Identify which cell holds the provided text, then report its [x, y] central coordinate. 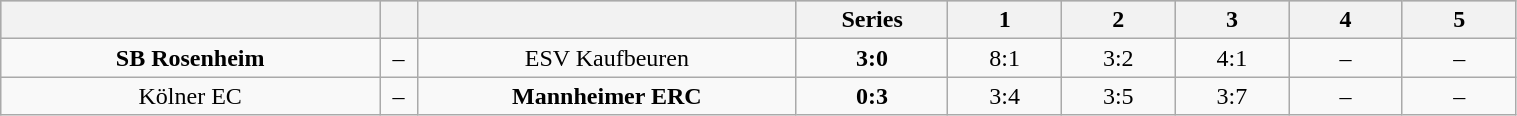
8:1 [1005, 58]
Kölner EC [190, 96]
Series [872, 20]
4:1 [1232, 58]
5 [1459, 20]
3:7 [1232, 96]
3:5 [1118, 96]
0:3 [872, 96]
3:4 [1005, 96]
1 [1005, 20]
4 [1346, 20]
3:2 [1118, 58]
Mannheimer ERC [606, 96]
2 [1118, 20]
SB Rosenheim [190, 58]
3 [1232, 20]
3:0 [872, 58]
ESV Kaufbeuren [606, 58]
